For the text-containing cell, return its midpoint in (X, Y) coordinate format. 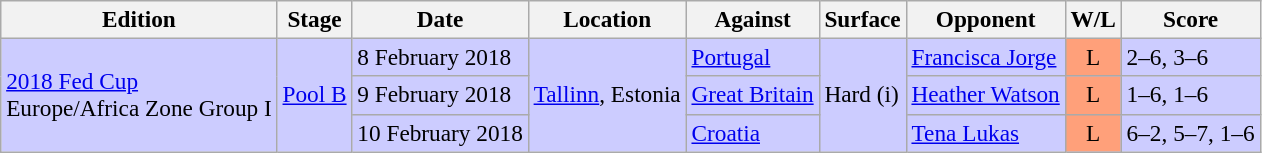
2018 Fed Cup Europe/Africa Zone Group I (139, 94)
9 February 2018 (440, 95)
Croatia (752, 133)
8 February 2018 (440, 57)
Location (607, 19)
Stage (314, 19)
Francisca Jorge (986, 57)
Edition (139, 19)
Tena Lukas (986, 133)
Hard (i) (862, 94)
Date (440, 19)
Opponent (986, 19)
Surface (862, 19)
Tallinn, Estonia (607, 94)
Great Britain (752, 95)
Pool B (314, 94)
Heather Watson (986, 95)
Portugal (752, 57)
2–6, 3–6 (1190, 57)
6–2, 5–7, 1–6 (1190, 133)
W/L (1093, 19)
Against (752, 19)
1–6, 1–6 (1190, 95)
Score (1190, 19)
10 February 2018 (440, 133)
